Capture the cell that displays the provided text and extract its (x, y) central coordinate. 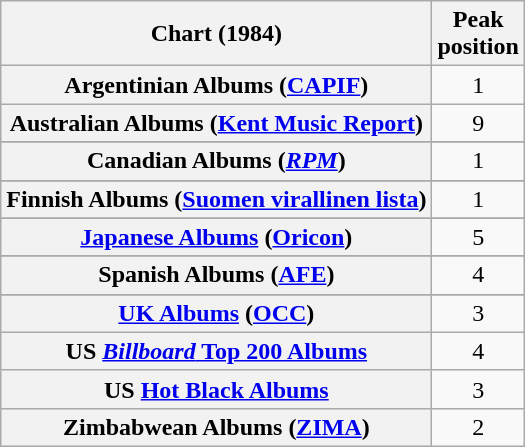
US Hot Black Albums (216, 389)
Chart (1984) (216, 34)
5 (478, 237)
Peakposition (478, 34)
UK Albums (OCC) (216, 313)
Canadian Albums (RPM) (216, 161)
Australian Albums (Kent Music Report) (216, 123)
2 (478, 427)
9 (478, 123)
US Billboard Top 200 Albums (216, 351)
Argentinian Albums (CAPIF) (216, 85)
Japanese Albums (Oricon) (216, 237)
Spanish Albums (AFE) (216, 275)
Finnish Albums (Suomen virallinen lista) (216, 199)
Zimbabwean Albums (ZIMA) (216, 427)
